From the cell containing the given text, extract its center point as [X, Y] coordinate. 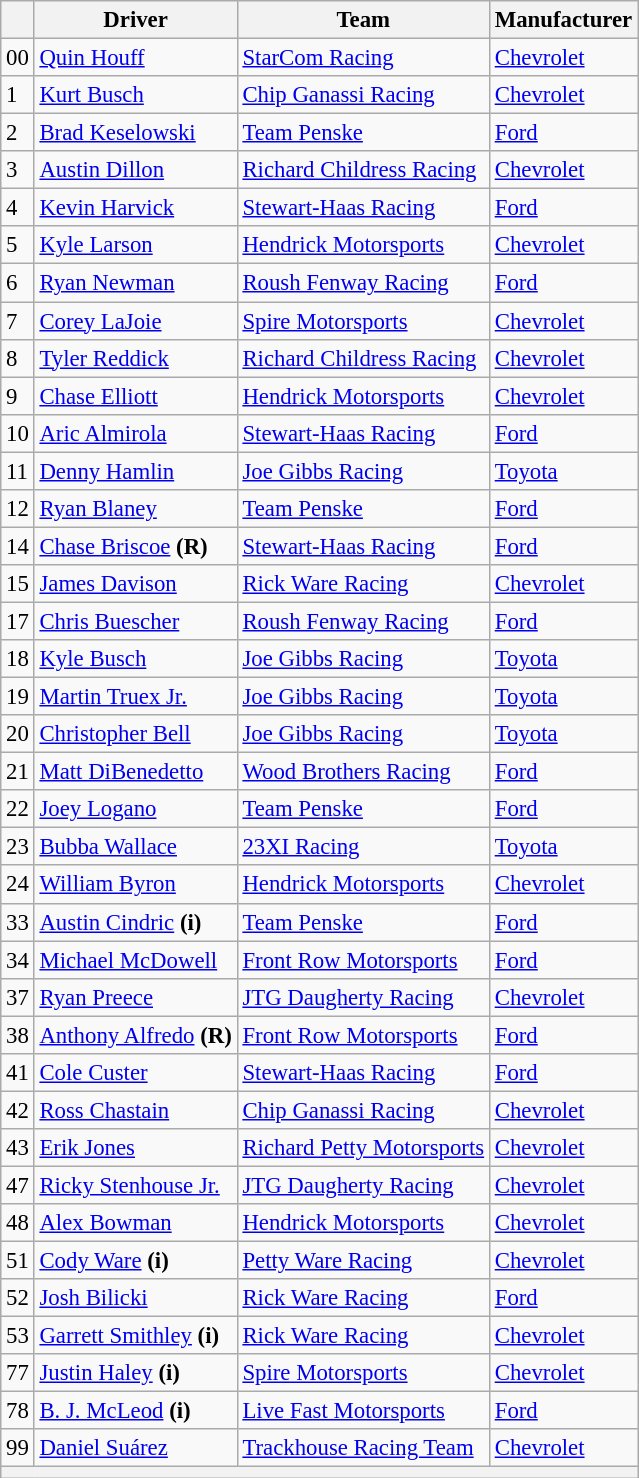
6 [18, 283]
Cody Ware (i) [136, 1261]
Chris Buescher [136, 621]
Chase Briscoe (R) [136, 546]
Aric Almirola [136, 433]
Ryan Blaney [136, 509]
17 [18, 621]
11 [18, 471]
Brad Keselowski [136, 133]
Justin Haley (i) [136, 1373]
Matt DiBenedetto [136, 772]
5 [18, 245]
Tyler Reddick [136, 358]
Petty Ware Racing [363, 1261]
78 [18, 1411]
Trackhouse Racing Team [363, 1449]
2 [18, 133]
Erik Jones [136, 1148]
William Byron [136, 885]
23XI Racing [363, 847]
15 [18, 584]
Garrett Smithley (i) [136, 1336]
24 [18, 885]
41 [18, 1073]
Anthony Alfredo (R) [136, 1035]
Ricky Stenhouse Jr. [136, 1185]
Team [363, 20]
20 [18, 734]
Kurt Busch [136, 95]
38 [18, 1035]
8 [18, 358]
77 [18, 1373]
42 [18, 1110]
Kyle Busch [136, 659]
00 [18, 58]
Austin Cindric (i) [136, 922]
53 [18, 1336]
23 [18, 847]
Quin Houff [136, 58]
Michael McDowell [136, 960]
47 [18, 1185]
Kevin Harvick [136, 208]
48 [18, 1223]
Christopher Bell [136, 734]
33 [18, 922]
14 [18, 546]
Live Fast Motorsports [363, 1411]
Ross Chastain [136, 1110]
B. J. McLeod (i) [136, 1411]
10 [18, 433]
51 [18, 1261]
StarCom Racing [363, 58]
Cole Custer [136, 1073]
Martin Truex Jr. [136, 697]
18 [18, 659]
37 [18, 997]
22 [18, 809]
Austin Dillon [136, 170]
Ryan Preece [136, 997]
21 [18, 772]
Corey LaJoie [136, 321]
12 [18, 509]
Kyle Larson [136, 245]
7 [18, 321]
4 [18, 208]
Daniel Suárez [136, 1449]
Ryan Newman [136, 283]
99 [18, 1449]
34 [18, 960]
Bubba Wallace [136, 847]
43 [18, 1148]
Josh Bilicki [136, 1298]
Chase Elliott [136, 396]
52 [18, 1298]
1 [18, 95]
Denny Hamlin [136, 471]
Alex Bowman [136, 1223]
Manufacturer [563, 20]
James Davison [136, 584]
19 [18, 697]
3 [18, 170]
Wood Brothers Racing [363, 772]
Joey Logano [136, 809]
Richard Petty Motorsports [363, 1148]
Driver [136, 20]
9 [18, 396]
